Return [X, Y] of the center of cell containing provided text 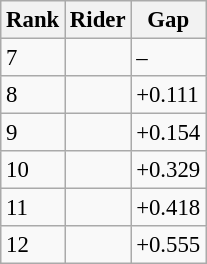
12 [33, 245]
+0.555 [168, 245]
+0.154 [168, 133]
11 [33, 208]
Rank [33, 20]
Rider [98, 20]
+0.418 [168, 208]
Gap [168, 20]
7 [33, 58]
10 [33, 170]
+0.329 [168, 170]
9 [33, 133]
8 [33, 95]
– [168, 58]
+0.111 [168, 95]
